Capture the cell that displays the provided text and extract its (x, y) central coordinate. 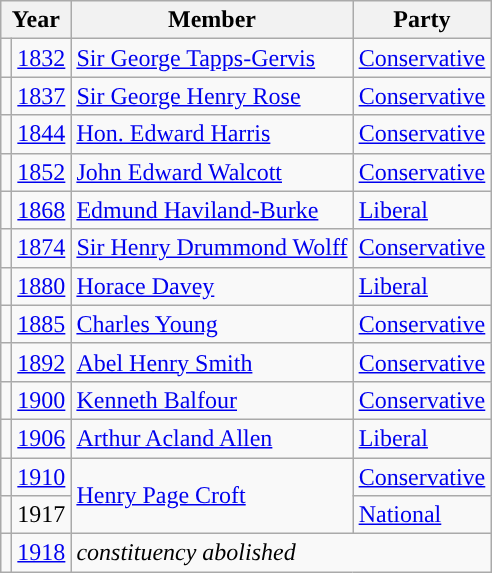
1885 (42, 324)
1892 (42, 362)
Member (212, 20)
Sir George Henry Rose (212, 96)
John Edward Walcott (212, 172)
Abel Henry Smith (212, 362)
Sir George Tapps-Gervis (212, 58)
1837 (42, 96)
Arthur Acland Allen (212, 438)
Edmund Haviland-Burke (212, 210)
1910 (42, 477)
Party (422, 20)
1874 (42, 248)
Kenneth Balfour (212, 400)
1917 (42, 515)
National (422, 515)
Hon. Edward Harris (212, 134)
1868 (42, 210)
1832 (42, 58)
Sir Henry Drummond Wolff (212, 248)
Year (36, 20)
1918 (42, 553)
1900 (42, 400)
Charles Young (212, 324)
1852 (42, 172)
1844 (42, 134)
Horace Davey (212, 286)
1880 (42, 286)
Henry Page Croft (212, 496)
1906 (42, 438)
constituency abolished (281, 553)
